Detect which cell encompasses the target text, then output its [X, Y] center coordinate. 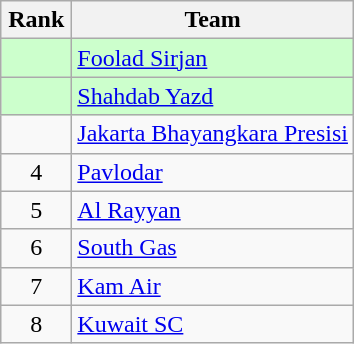
Rank [36, 20]
6 [36, 248]
Kuwait SC [213, 324]
Shahdab Yazd [213, 96]
7 [36, 286]
Pavlodar [213, 172]
South Gas [213, 248]
Team [213, 20]
Jakarta Bhayangkara Presisi [213, 134]
Al Rayyan [213, 210]
Kam Air [213, 286]
Foolad Sirjan [213, 58]
8 [36, 324]
5 [36, 210]
4 [36, 172]
